Determine the (x, y) coordinate at the center of the cell enclosing the given text.  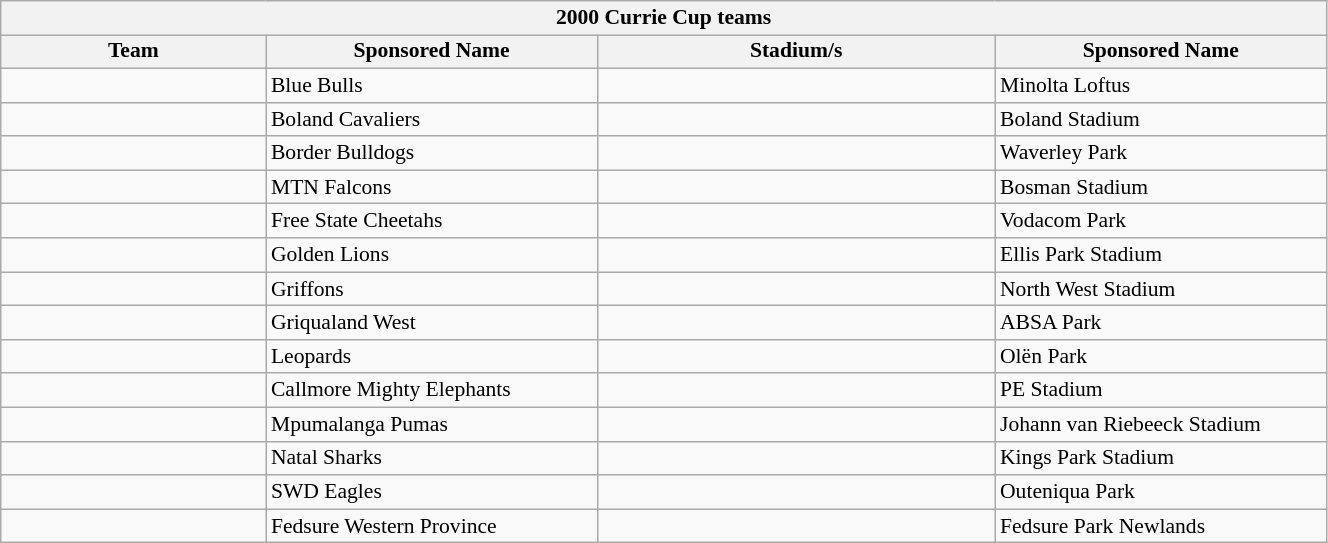
Free State Cheetahs (432, 221)
Border Bulldogs (432, 154)
2000 Currie Cup teams (664, 18)
Griffons (432, 289)
Leopards (432, 357)
Johann van Riebeeck Stadium (1160, 425)
Minolta Loftus (1160, 86)
SWD Eagles (432, 492)
Olën Park (1160, 357)
Outeniqua Park (1160, 492)
Kings Park Stadium (1160, 458)
Ellis Park Stadium (1160, 255)
Fedsure Park Newlands (1160, 526)
ABSA Park (1160, 323)
North West Stadium (1160, 289)
Boland Stadium (1160, 120)
Vodacom Park (1160, 221)
Boland Cavaliers (432, 120)
Callmore Mighty Elephants (432, 391)
Griqualand West (432, 323)
Waverley Park (1160, 154)
Bosman Stadium (1160, 187)
Golden Lions (432, 255)
Team (134, 52)
Mpumalanga Pumas (432, 425)
MTN Falcons (432, 187)
Fedsure Western Province (432, 526)
Blue Bulls (432, 86)
PE Stadium (1160, 391)
Natal Sharks (432, 458)
Stadium/s (796, 52)
